Capture the cell that displays the provided text and extract its (x, y) central coordinate. 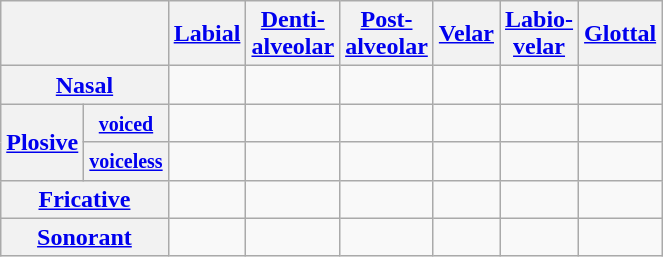
Nasal (84, 85)
Fricative (84, 199)
Post-alveolar (387, 34)
voiceless (126, 161)
Velar (466, 34)
Glottal (620, 34)
Labio-velar (540, 34)
Sonorant (84, 237)
Labial (207, 34)
Plosive (42, 142)
Denti-alveolar (293, 34)
voiced (126, 123)
